Find where the given text appears and provide that cell's center as (X, Y) coordinate. 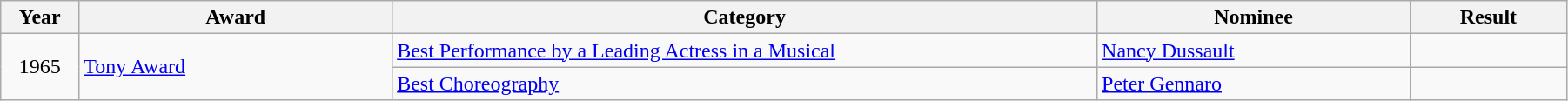
Award (236, 17)
Nancy Dussault (1254, 50)
1965 (40, 67)
Peter Gennaro (1254, 84)
Tony Award (236, 67)
Nominee (1254, 17)
Year (40, 17)
Category (745, 17)
Best Choreography (745, 84)
Best Performance by a Leading Actress in a Musical (745, 50)
Result (1488, 17)
